Output the [x, y] coordinate of the center of the cell containing the given text.  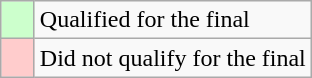
Did not qualify for the final [172, 58]
Qualified for the final [172, 20]
